Provide the [X, Y] coordinate of the cell's center where the given text is located.  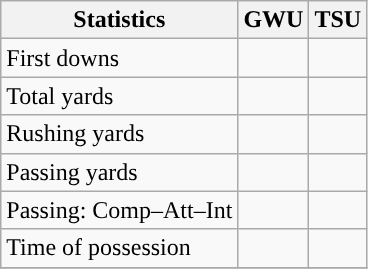
Statistics [120, 20]
TSU [338, 20]
Rushing yards [120, 134]
Passing: Comp–Att–Int [120, 210]
Time of possession [120, 248]
GWU [274, 20]
Passing yards [120, 172]
Total yards [120, 96]
First downs [120, 58]
